Find where the given text appears and provide that cell's center as (x, y) coordinate. 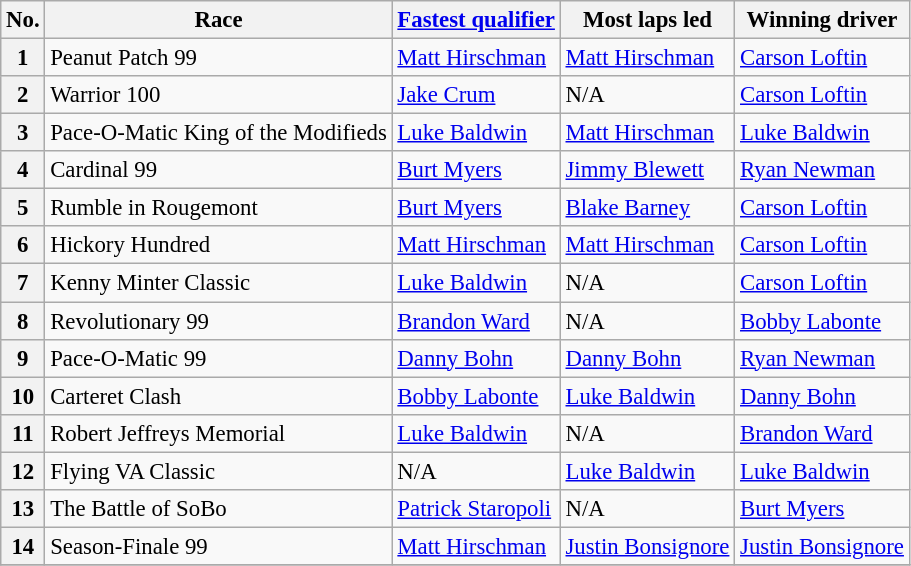
3 (23, 133)
Fastest qualifier (476, 20)
Race (218, 20)
Jimmy Blewett (648, 170)
No. (23, 20)
7 (23, 283)
Peanut Patch 99 (218, 58)
5 (23, 208)
11 (23, 433)
14 (23, 546)
Kenny Minter Classic (218, 283)
1 (23, 58)
Winning driver (822, 20)
Carteret Clash (218, 396)
Patrick Staropoli (476, 509)
4 (23, 170)
12 (23, 471)
2 (23, 95)
Revolutionary 99 (218, 321)
13 (23, 509)
8 (23, 321)
The Battle of SoBo (218, 509)
Blake Barney (648, 208)
Robert Jeffreys Memorial (218, 433)
Pace-O-Matic 99 (218, 358)
Flying VA Classic (218, 471)
6 (23, 245)
10 (23, 396)
Cardinal 99 (218, 170)
Warrior 100 (218, 95)
Pace-O-Matic King of the Modifieds (218, 133)
Rumble in Rougemont (218, 208)
Most laps led (648, 20)
9 (23, 358)
Season-Finale 99 (218, 546)
Hickory Hundred (218, 245)
Jake Crum (476, 95)
